For the text-containing cell, return its midpoint in (x, y) coordinate format. 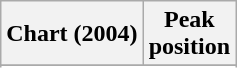
Peakposition (189, 34)
Chart (2004) (72, 34)
